Capture the cell that displays the provided text and extract its [x, y] central coordinate. 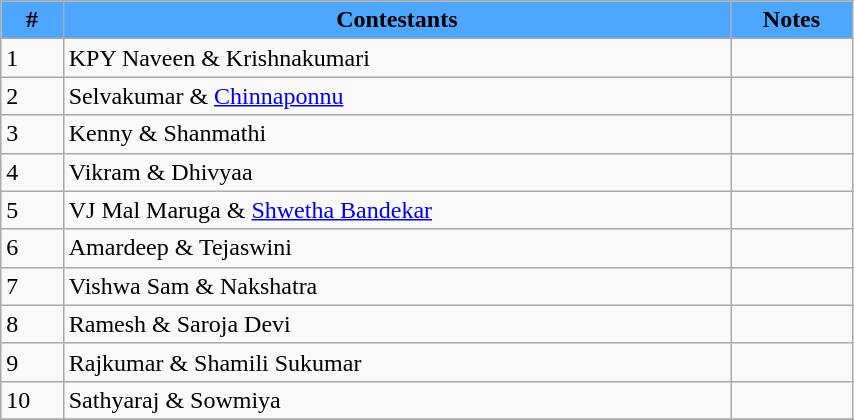
3 [32, 134]
10 [32, 400]
5 [32, 210]
# [32, 20]
Ramesh & Saroja Devi [396, 324]
4 [32, 172]
Vishwa Sam & Nakshatra [396, 286]
9 [32, 362]
8 [32, 324]
6 [32, 248]
2 [32, 96]
7 [32, 286]
Selvakumar & Chinnaponnu [396, 96]
Rajkumar & Shamili Sukumar [396, 362]
Kenny & Shanmathi [396, 134]
Vikram & Dhivyaa [396, 172]
KPY Naveen & Krishnakumari [396, 58]
VJ Mal Maruga & Shwetha Bandekar [396, 210]
Contestants [396, 20]
Amardeep & Tejaswini [396, 248]
Notes [791, 20]
1 [32, 58]
Sathyaraj & Sowmiya [396, 400]
